From the cell containing the given text, extract its center point as (X, Y) coordinate. 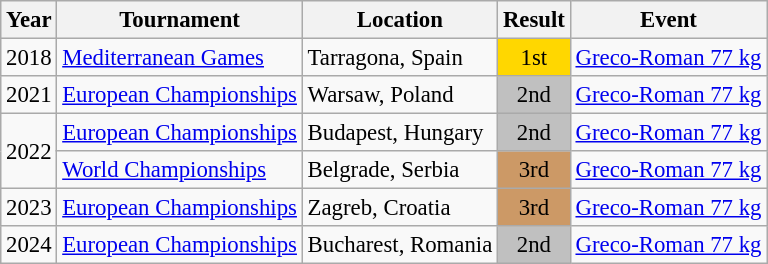
Zagreb, Croatia (400, 208)
2018 (29, 58)
1st (534, 58)
2024 (29, 245)
Event (668, 20)
Tarragona, Spain (400, 58)
Warsaw, Poland (400, 95)
Location (400, 20)
Tournament (180, 20)
2022 (29, 152)
Mediterranean Games (180, 58)
Budapest, Hungary (400, 133)
Belgrade, Serbia (400, 170)
2021 (29, 95)
Year (29, 20)
2023 (29, 208)
World Championships (180, 170)
Result (534, 20)
Bucharest, Romania (400, 245)
